Output the (x, y) coordinate of the center of the cell containing the given text.  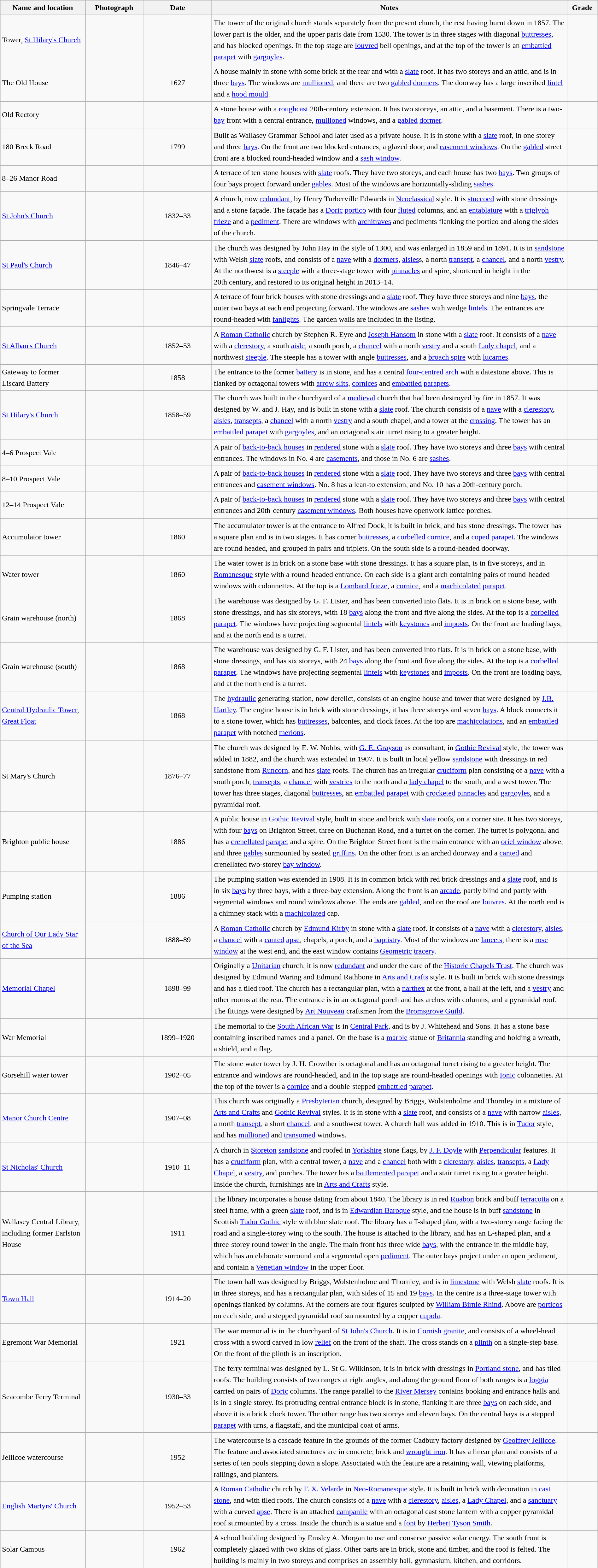
Church of Our Lady Star of the Sea (43, 939)
Memorial Chapel (43, 989)
English Martyrs' Church (43, 1506)
1914–20 (178, 1299)
1952 (178, 1457)
Old Rectory (43, 115)
Name and location (43, 8)
Wallasey Central Library, including former Earlston House (43, 1233)
Photograph (114, 8)
8–10 Prospect Vale (43, 479)
180 Breck Road (43, 146)
Accumulator tower (43, 537)
St Alban's Church (43, 346)
Solar Campus (43, 1549)
1898–99 (178, 989)
Gateway to former Liscard Battery (43, 377)
1921 (178, 1342)
Grain warehouse (north) (43, 618)
Water tower (43, 575)
1858–59 (178, 415)
1799 (178, 146)
1858 (178, 377)
War Memorial (43, 1037)
Grade (582, 8)
Springvale Terrace (43, 308)
Seacombe Ferry Terminal (43, 1397)
St John's Church (43, 216)
Pumping station (43, 896)
St Nicholas' Church (43, 1167)
Notes (389, 8)
1911 (178, 1233)
The Old House (43, 83)
4–6 Prospect Vale (43, 453)
St Paul's Church (43, 265)
1899–1920 (178, 1037)
Town Hall (43, 1299)
Central Hydraulic Tower,Great Float (43, 715)
1846–47 (178, 265)
1910–11 (178, 1167)
1902–05 (178, 1075)
1627 (178, 83)
Manor Church Centre (43, 1118)
1832–33 (178, 216)
1888–89 (178, 939)
St Mary's Church (43, 776)
Egremont War Memorial (43, 1342)
Gorsehill water tower (43, 1075)
1952–53 (178, 1506)
8–26 Manor Road (43, 179)
Tower, St Hilary's Church (43, 40)
1930–33 (178, 1397)
1962 (178, 1549)
12–14 Prospect Vale (43, 505)
Jellicoe watercourse (43, 1457)
Brighton public house (43, 842)
1852–53 (178, 346)
1876–77 (178, 776)
St Hilary's Church (43, 415)
Grain warehouse (south) (43, 667)
1907–08 (178, 1118)
Date (178, 8)
